For the text-containing cell, return its midpoint in (X, Y) coordinate format. 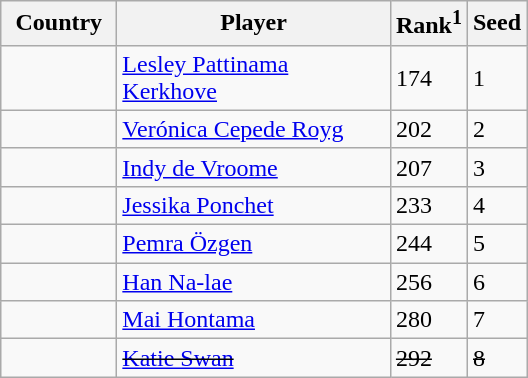
3 (496, 167)
Jessika Ponchet (254, 205)
Seed (496, 24)
Country (59, 24)
7 (496, 320)
174 (428, 78)
1 (496, 78)
256 (428, 282)
Han Na-lae (254, 282)
Katie Swan (254, 358)
Rank1 (428, 24)
Indy de Vroome (254, 167)
5 (496, 244)
280 (428, 320)
Mai Hontama (254, 320)
4 (496, 205)
8 (496, 358)
244 (428, 244)
Lesley Pattinama Kerkhove (254, 78)
2 (496, 129)
207 (428, 167)
Pemra Özgen (254, 244)
292 (428, 358)
6 (496, 282)
Verónica Cepede Royg (254, 129)
Player (254, 24)
202 (428, 129)
233 (428, 205)
